Locate the cell with the specified text and output its (X, Y) center coordinate. 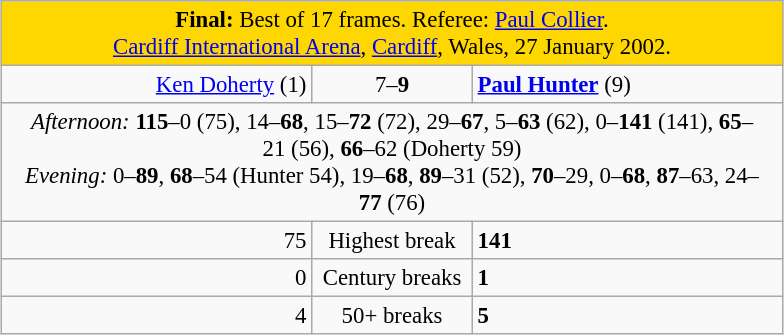
50+ breaks (392, 316)
Century breaks (392, 278)
1 (628, 278)
75 (156, 241)
0 (156, 278)
Highest break (392, 241)
4 (156, 316)
7–9 (392, 85)
5 (628, 316)
Ken Doherty (1) (156, 85)
Paul Hunter (9) (628, 85)
Final: Best of 17 frames. Referee: Paul Collier.Cardiff International Arena, Cardiff, Wales, 27 January 2002. (392, 34)
141 (628, 241)
